Return the (x, y) coordinate for the center point of the cell that contains the specified text.  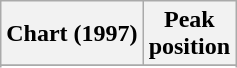
Peakposition (189, 34)
Chart (1997) (72, 34)
